Return the (X, Y) coordinate for the center point of the cell that contains the specified text.  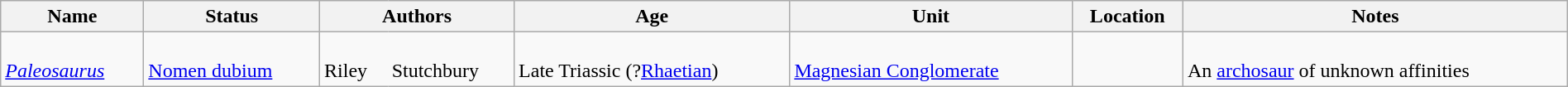
Magnesian Conglomerate (931, 60)
Unit (931, 17)
Nomen dubium (232, 60)
Name (73, 17)
An archosaur of unknown affinities (1374, 60)
Notes (1374, 17)
Location (1127, 17)
Status (232, 17)
Riley (354, 60)
Authors (417, 17)
Age (652, 17)
Paleosaurus (73, 60)
Stutchbury (452, 60)
Late Triassic (?Rhaetian) (652, 60)
